Scan for the cell matching the given text and deliver its (X, Y) coordinate at center. 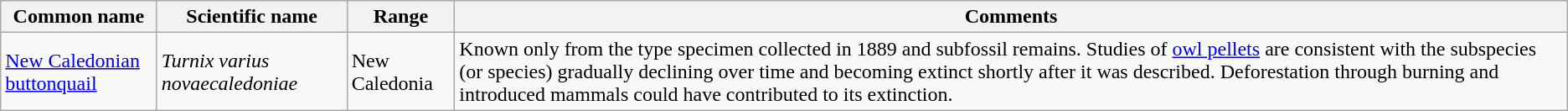
Common name (79, 17)
Turnix varius novaecaledoniae (251, 71)
Comments (1011, 17)
New Caledonian buttonquail (79, 71)
New Caledonia (400, 71)
Range (400, 17)
Scientific name (251, 17)
